From the cell containing the given text, extract its center point as [x, y] coordinate. 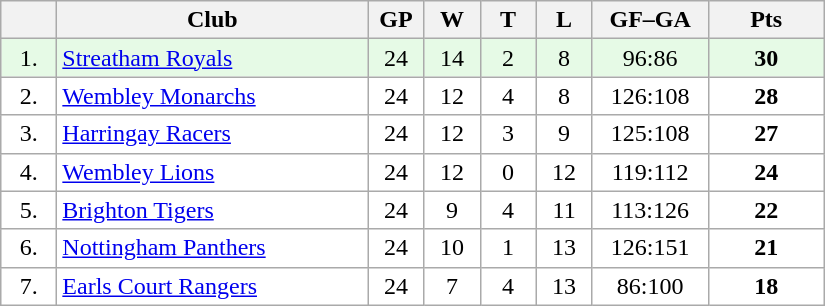
126:151 [650, 248]
28 [766, 96]
2 [508, 58]
1 [508, 248]
22 [766, 210]
Club [212, 20]
0 [508, 172]
W [452, 20]
7 [452, 286]
86:100 [650, 286]
6. [29, 248]
96:86 [650, 58]
Streatham Royals [212, 58]
125:108 [650, 134]
Wembley Monarchs [212, 96]
113:126 [650, 210]
Brighton Tigers [212, 210]
11 [564, 210]
30 [766, 58]
21 [766, 248]
4. [29, 172]
GF–GA [650, 20]
7. [29, 286]
5. [29, 210]
10 [452, 248]
18 [766, 286]
Earls Court Rangers [212, 286]
GP [396, 20]
Wembley Lions [212, 172]
2. [29, 96]
3. [29, 134]
126:108 [650, 96]
Harringay Racers [212, 134]
119:112 [650, 172]
L [564, 20]
Nottingham Panthers [212, 248]
27 [766, 134]
Pts [766, 20]
T [508, 20]
3 [508, 134]
14 [452, 58]
1. [29, 58]
